Output the [X, Y] coordinate of the center of the cell containing the given text.  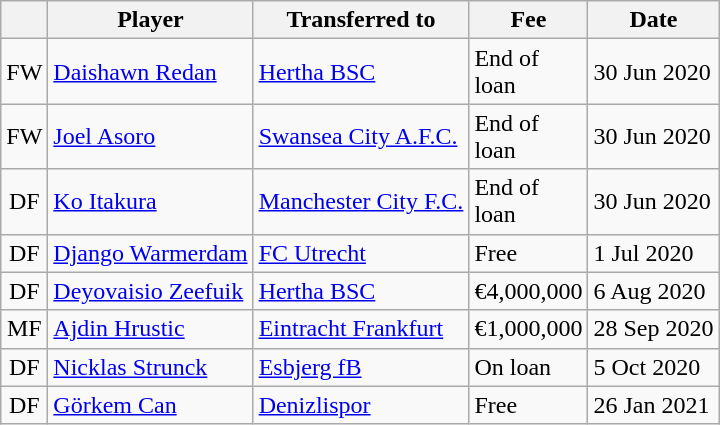
FC Utrecht [361, 253]
6 Aug 2020 [654, 291]
Denizlispor [361, 405]
5 Oct 2020 [654, 367]
Manchester City F.C. [361, 202]
1 Jul 2020 [654, 253]
Joel Asoro [150, 136]
Deyovaisio Zeefuik [150, 291]
26 Jan 2021 [654, 405]
Eintracht Frankfurt [361, 329]
Date [654, 20]
Django Warmerdam [150, 253]
Ko Itakura [150, 202]
Esbjerg fB [361, 367]
Nicklas Strunck [150, 367]
Daishawn Redan [150, 72]
Transferred to [361, 20]
€1,000,000 [528, 329]
Fee [528, 20]
MF [24, 329]
28 Sep 2020 [654, 329]
Swansea City A.F.C. [361, 136]
On loan [528, 367]
Player [150, 20]
Ajdin Hrustic [150, 329]
€4,000,000 [528, 291]
Görkem Can [150, 405]
